Identify which cell holds the provided text, then report its [x, y] central coordinate. 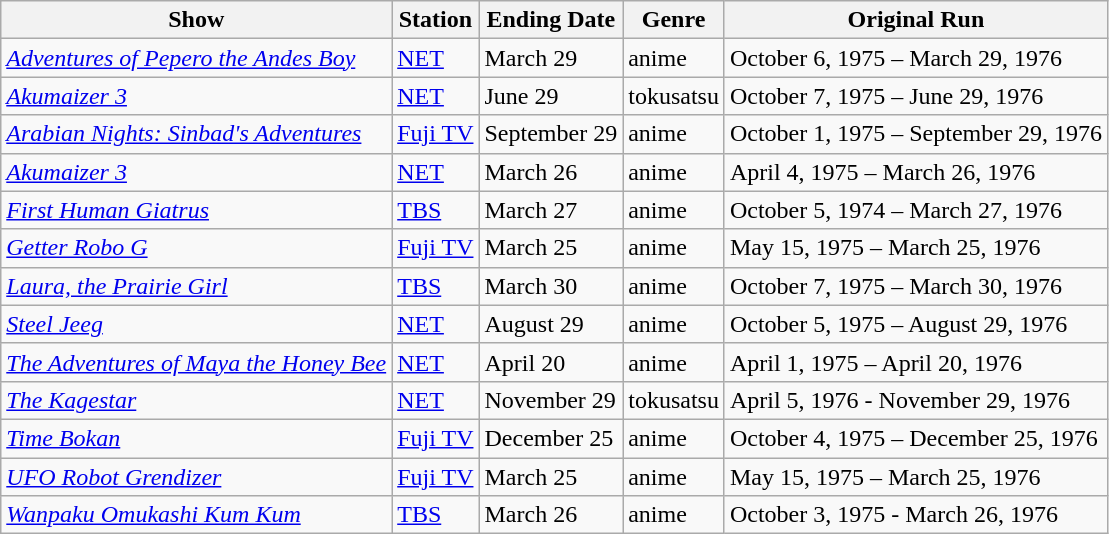
August 29 [551, 324]
November 29 [551, 400]
October 7, 1975 – March 30, 1976 [916, 286]
Laura, the Prairie Girl [196, 286]
Getter Robo G [196, 248]
October 3, 1975 - March 26, 1976 [916, 515]
October 5, 1974 – March 27, 1976 [916, 210]
Adventures of Pepero the Andes Boy [196, 58]
March 27 [551, 210]
March 30 [551, 286]
Original Run [916, 20]
September 29 [551, 134]
April 20 [551, 362]
October 6, 1975 – March 29, 1976 [916, 58]
April 5, 1976 - November 29, 1976 [916, 400]
Genre [674, 20]
October 1, 1975 – September 29, 1976 [916, 134]
October 4, 1975 – December 25, 1976 [916, 438]
October 5, 1975 – August 29, 1976 [916, 324]
The Adventures of Maya the Honey Bee [196, 362]
Show [196, 20]
The Kagestar [196, 400]
Steel Jeeg [196, 324]
Time Bokan [196, 438]
April 4, 1975 – March 26, 1976 [916, 172]
Station [436, 20]
December 25 [551, 438]
First Human Giatrus [196, 210]
Wanpaku Omukashi Kum Kum [196, 515]
June 29 [551, 96]
October 7, 1975 – June 29, 1976 [916, 96]
UFO Robot Grendizer [196, 477]
March 29 [551, 58]
Ending Date [551, 20]
April 1, 1975 – April 20, 1976 [916, 362]
Arabian Nights: Sinbad's Adventures [196, 134]
